For the text-containing cell, return its midpoint in [x, y] coordinate format. 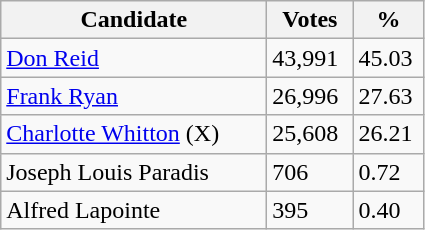
26.21 [388, 134]
27.63 [388, 96]
Joseph Louis Paradis [134, 172]
706 [310, 172]
% [388, 20]
43,991 [310, 58]
45.03 [388, 58]
Alfred Lapointe [134, 210]
Frank Ryan [134, 96]
Don Reid [134, 58]
Charlotte Whitton (X) [134, 134]
0.40 [388, 210]
395 [310, 210]
25,608 [310, 134]
26,996 [310, 96]
Votes [310, 20]
0.72 [388, 172]
Candidate [134, 20]
